Return (X, Y) of the center of cell containing provided text 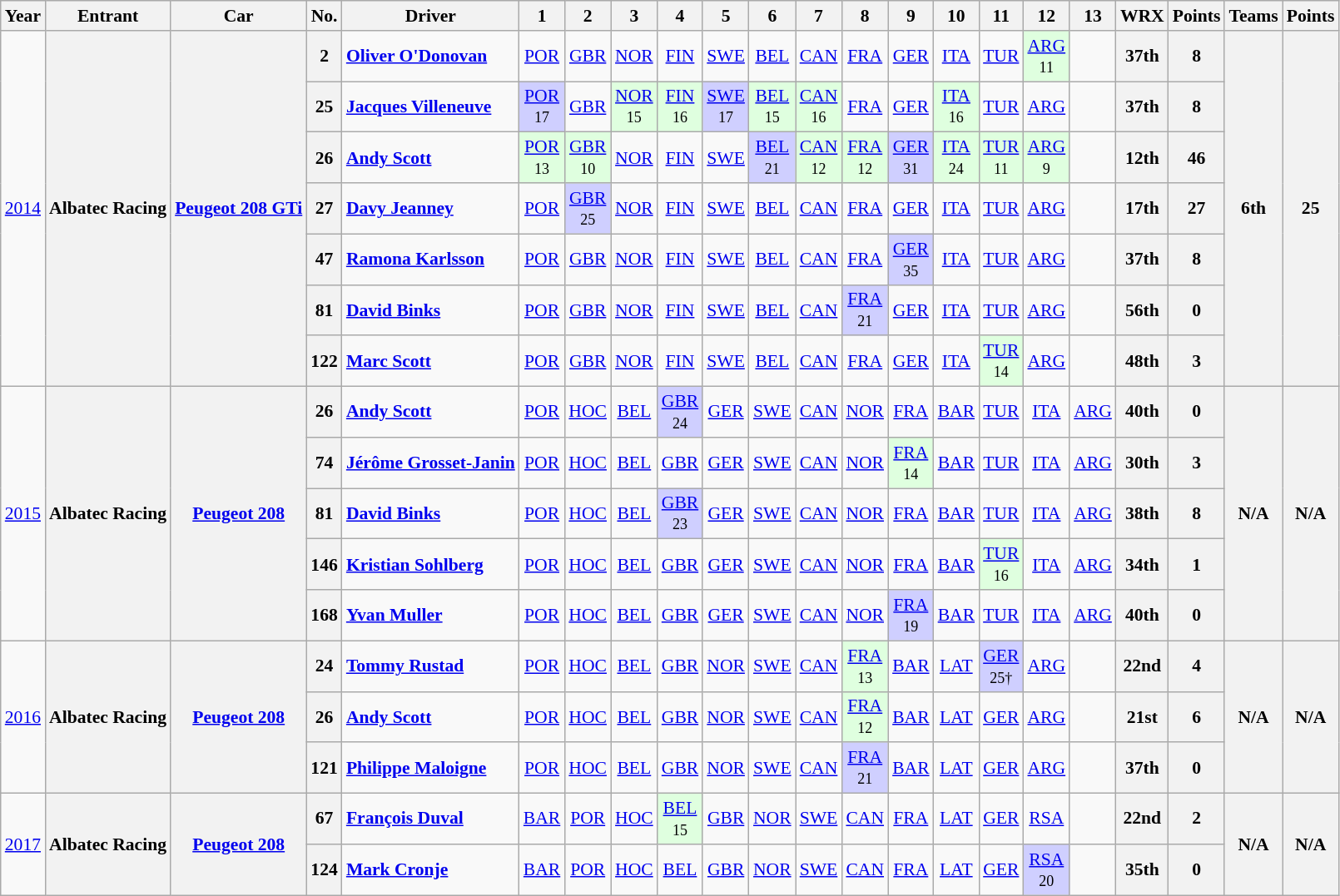
146 (325, 564)
GBR23 (681, 514)
12 (1046, 16)
RSA (1046, 819)
FRA19 (911, 616)
Jérôme Grosset-Janin (431, 463)
Mark Cronje (431, 870)
CAN12 (819, 158)
TUR16 (1000, 564)
NOR15 (634, 106)
168 (325, 616)
BEL21 (772, 158)
121 (325, 769)
TUR14 (1000, 361)
ARG9 (1046, 158)
9 (911, 16)
74 (325, 463)
POR17 (543, 106)
No. (325, 16)
56th (1142, 309)
6th (1253, 209)
CAN16 (819, 106)
Peugeot 208 GTi (238, 209)
TUR11 (1000, 158)
21st (1142, 717)
13 (1093, 16)
Jacques Villeneuve (431, 106)
Entrant (108, 16)
5 (726, 16)
Car (238, 16)
2017 (23, 844)
2015 (23, 514)
François Duval (431, 819)
ARG11 (1046, 57)
Teams (1253, 16)
38th (1142, 514)
SWE17 (726, 106)
POR13 (543, 158)
48th (1142, 361)
46 (1197, 158)
GBR10 (588, 158)
Year (23, 16)
Ramona Karlsson (431, 260)
122 (325, 361)
Driver (431, 16)
35th (1142, 870)
Marc Scott (431, 361)
RSA20 (1046, 870)
47 (325, 260)
Kristian Sohlberg (431, 564)
Philippe Maloigne (431, 769)
30th (1142, 463)
10 (957, 16)
GBR24 (681, 413)
17th (1142, 208)
GBR25 (588, 208)
7 (819, 16)
FIN16 (681, 106)
11 (1000, 16)
ITA24 (957, 158)
GER25† (1000, 666)
Oliver O'Donovan (431, 57)
WRX (1142, 16)
ITA16 (957, 106)
67 (325, 819)
2014 (23, 209)
GER35 (911, 260)
Yvan Muller (431, 616)
Tommy Rustad (431, 666)
34th (1142, 564)
12th (1142, 158)
GER31 (911, 158)
Davy Jeanney (431, 208)
24 (325, 666)
FRA14 (911, 463)
2016 (23, 717)
FRA13 (865, 666)
124 (325, 870)
